Detect which cell encompasses the target text, then output its (X, Y) center coordinate. 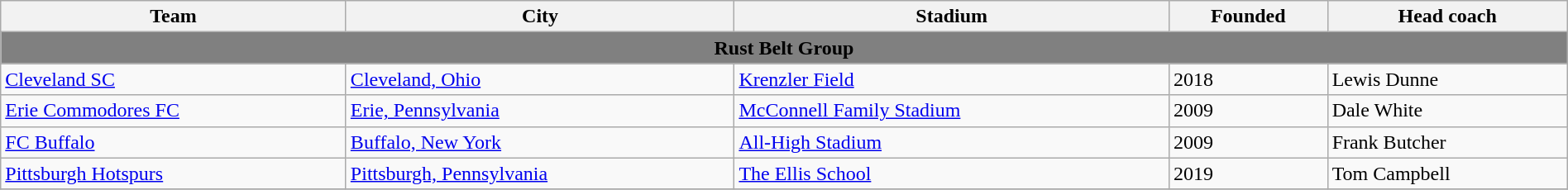
2019 (1248, 173)
Cleveland, Ohio (540, 79)
Erie, Pennsylvania (540, 111)
McConnell Family Stadium (952, 111)
Buffalo, New York (540, 142)
Lewis Dunne (1447, 79)
Head coach (1447, 17)
Pittsburgh, Pennsylvania (540, 173)
Team (174, 17)
FC Buffalo (174, 142)
Tom Campbell (1447, 173)
Pittsburgh Hotspurs (174, 173)
The Ellis School (952, 173)
All-High Stadium (952, 142)
Founded (1248, 17)
2018 (1248, 79)
Stadium (952, 17)
Frank Butcher (1447, 142)
Dale White (1447, 111)
Cleveland SC (174, 79)
Rust Belt Group (784, 48)
Krenzler Field (952, 79)
Erie Commodores FC (174, 111)
City (540, 17)
